Return (X, Y) of the center of cell containing provided text 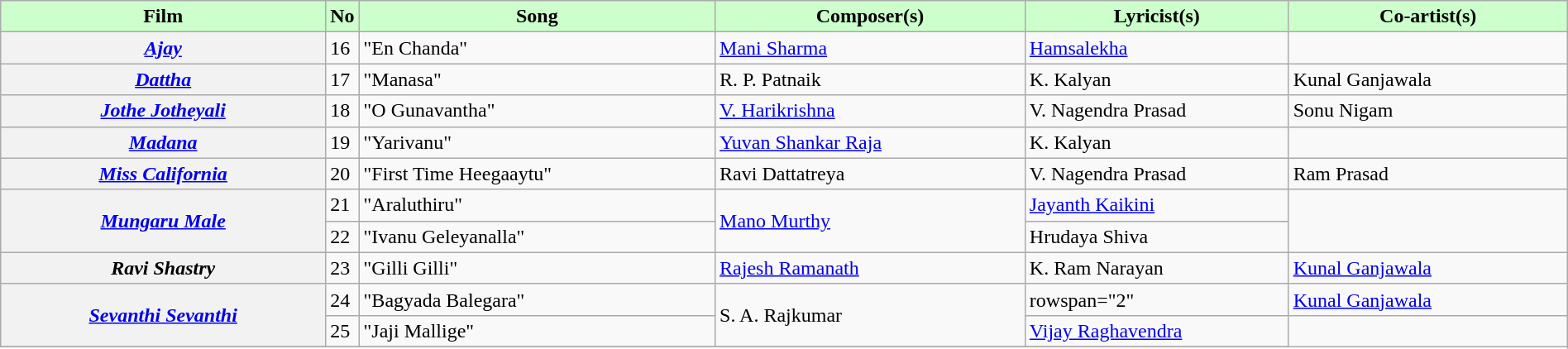
S. A. Rajkumar (870, 315)
Lyricist(s) (1156, 17)
20 (342, 174)
Jayanth Kaikini (1156, 205)
Song (538, 17)
22 (342, 237)
Ravi Dattatreya (870, 174)
Ajay (164, 48)
"Yarivanu" (538, 142)
Mungaru Male (164, 221)
"En Chanda" (538, 48)
Hrudaya Shiva (1156, 237)
R. P. Patnaik (870, 79)
Dattha (164, 79)
"Jaji Mallige" (538, 331)
"Ivanu Geleyanalla" (538, 237)
K. Ram Narayan (1156, 268)
Miss California (164, 174)
"O Gunavantha" (538, 111)
"Manasa" (538, 79)
"First Time Heegaaytu" (538, 174)
Mano Murthy (870, 221)
16 (342, 48)
"Araluthiru" (538, 205)
"Gilli Gilli" (538, 268)
Co-artist(s) (1427, 17)
Madana (164, 142)
19 (342, 142)
Ram Prasad (1427, 174)
Jothe Jotheyali (164, 111)
25 (342, 331)
24 (342, 299)
Yuvan Shankar Raja (870, 142)
Mani Sharma (870, 48)
"Bagyada Balegara" (538, 299)
Sonu Nigam (1427, 111)
No (342, 17)
Sevanthi Sevanthi (164, 315)
17 (342, 79)
V. Harikrishna (870, 111)
Ravi Shastry (164, 268)
23 (342, 268)
rowspan="2" (1156, 299)
21 (342, 205)
Vijay Raghavendra (1156, 331)
Rajesh Ramanath (870, 268)
18 (342, 111)
Composer(s) (870, 17)
Hamsalekha (1156, 48)
Film (164, 17)
